Determine the [x, y] coordinate at the center of the cell enclosing the given text.  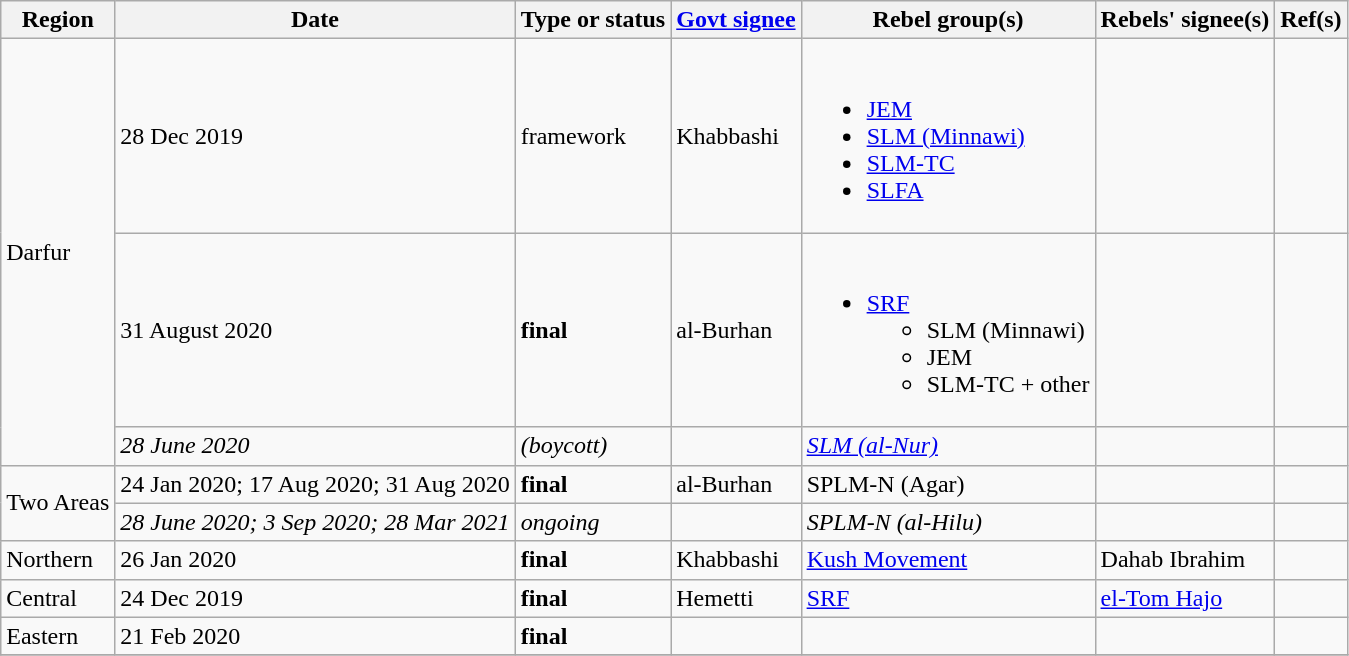
Kush Movement [948, 560]
21 Feb 2020 [315, 636]
Dahab Ibrahim [1185, 560]
SRFSLM (Minnawi)JEMSLM-TC + other [948, 330]
28 June 2020; 3 Sep 2020; 28 Mar 2021 [315, 522]
28 Dec 2019 [315, 136]
Hemetti [736, 598]
JEMSLM (Minnawi)SLM-TCSLFA [948, 136]
Rebels' signee(s) [1185, 20]
Central [58, 598]
Darfur [58, 252]
framework [593, 136]
24 Jan 2020; 17 Aug 2020; 31 Aug 2020 [315, 484]
Govt signee [736, 20]
el-Tom Hajo [1185, 598]
Date [315, 20]
28 June 2020 [315, 446]
Type or status [593, 20]
Ref(s) [1311, 20]
Two Areas [58, 503]
SRF [948, 598]
Region [58, 20]
SPLM-N (al-Hilu) [948, 522]
ongoing [593, 522]
Northern [58, 560]
26 Jan 2020 [315, 560]
Rebel group(s) [948, 20]
(boycott) [593, 446]
Eastern [58, 636]
SLM (al-Nur) [948, 446]
SPLM-N (Agar) [948, 484]
24 Dec 2019 [315, 598]
31 August 2020 [315, 330]
